Return [X, Y] of the center of cell containing provided text 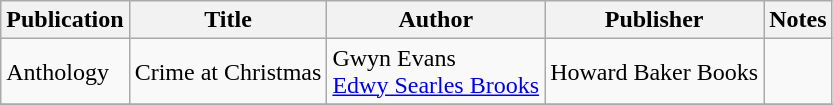
Title [228, 20]
Publication [65, 20]
Anthology [65, 72]
Gwyn EvansEdwy Searles Brooks [436, 72]
Crime at Christmas [228, 72]
Howard Baker Books [654, 72]
Publisher [654, 20]
Notes [798, 20]
Author [436, 20]
